Search for the cell housing the specified text and yield its (X, Y) center coordinate. 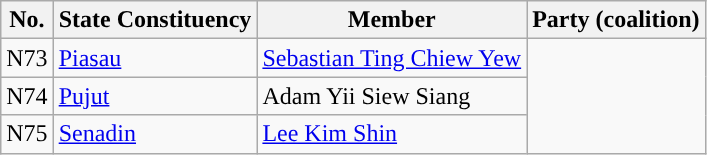
Sebastian Ting Chiew Yew (392, 58)
Adam Yii Siew Siang (392, 96)
N74 (27, 96)
Senadin (155, 134)
Member (392, 20)
No. (27, 20)
N75 (27, 134)
Party (coalition) (616, 20)
Pujut (155, 96)
Piasau (155, 58)
N73 (27, 58)
Lee Kim Shin (392, 134)
State Constituency (155, 20)
